For the text-containing cell, return its midpoint in [X, Y] coordinate format. 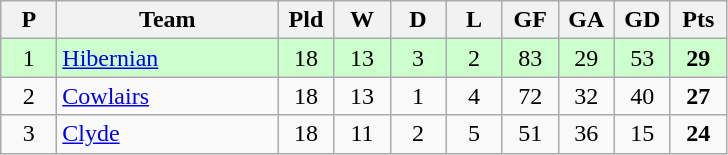
Pts [698, 20]
Pld [306, 20]
Cowlairs [168, 96]
24 [698, 134]
Clyde [168, 134]
51 [530, 134]
W [362, 20]
5 [474, 134]
15 [642, 134]
32 [586, 96]
GA [586, 20]
83 [530, 58]
L [474, 20]
11 [362, 134]
4 [474, 96]
Team [168, 20]
Hibernian [168, 58]
36 [586, 134]
GF [530, 20]
53 [642, 58]
D [418, 20]
P [29, 20]
40 [642, 96]
27 [698, 96]
GD [642, 20]
72 [530, 96]
